Locate the cell with the specified text and output its [x, y] center coordinate. 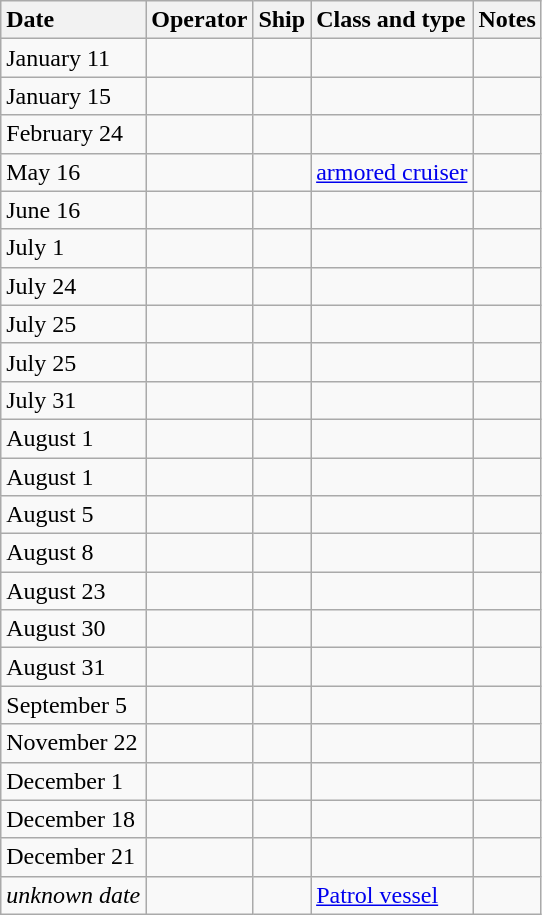
Patrol vessel [392, 895]
Operator [200, 20]
Notes [507, 20]
December 21 [74, 857]
December 1 [74, 781]
January 15 [74, 96]
unknown date [74, 895]
Ship [282, 20]
July 24 [74, 286]
November 22 [74, 743]
armored cruiser [392, 172]
August 23 [74, 591]
July 1 [74, 248]
Class and type [392, 20]
July 31 [74, 400]
August 5 [74, 515]
August 30 [74, 629]
January 11 [74, 58]
August 8 [74, 553]
Date [74, 20]
August 31 [74, 667]
June 16 [74, 210]
December 18 [74, 819]
February 24 [74, 134]
May 16 [74, 172]
September 5 [74, 705]
